Extract the [x, y] coordinate from the center of the cell holding the provided text.  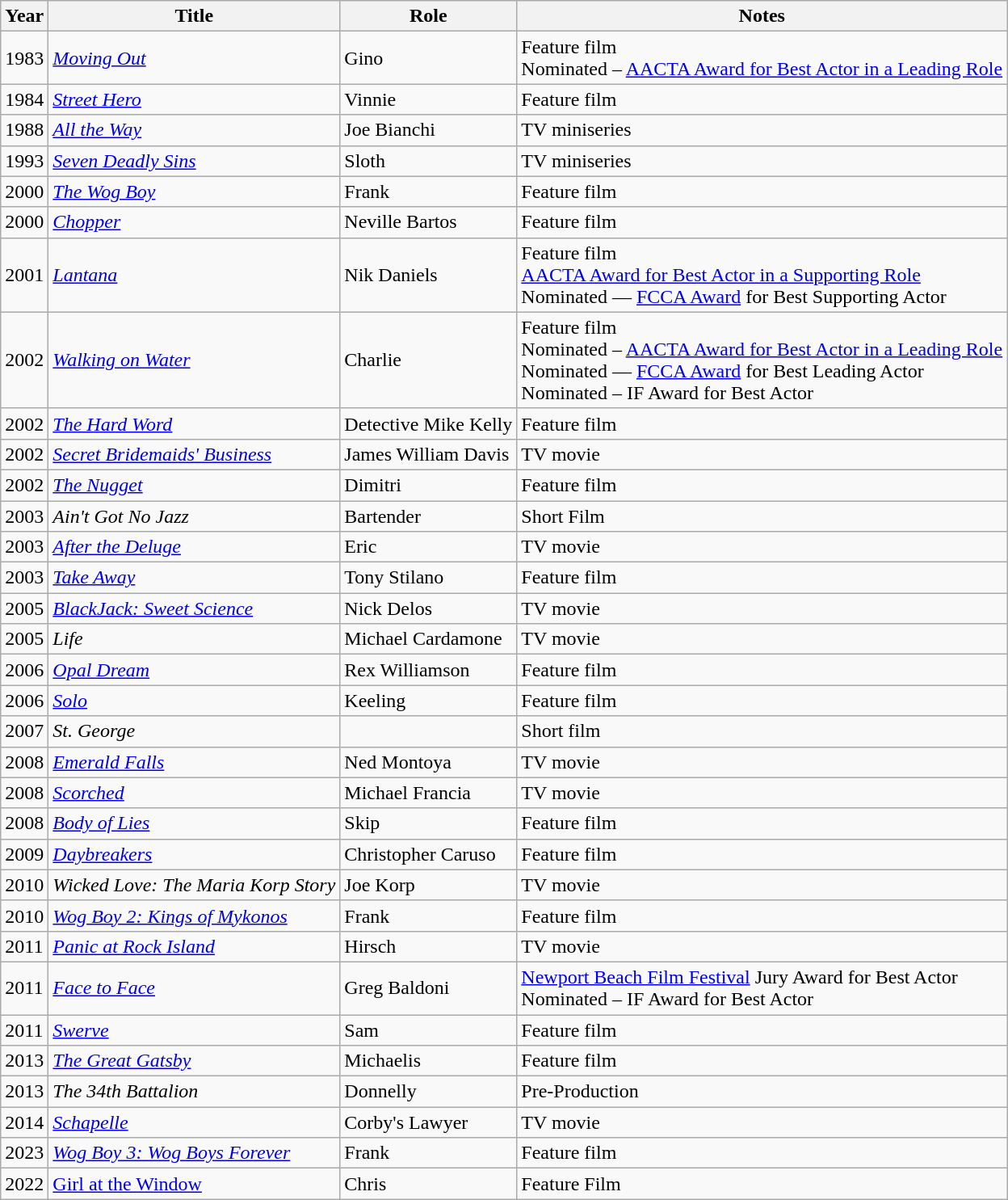
Rex Williamson [428, 670]
Scorched [194, 793]
BlackJack: Sweet Science [194, 608]
Swerve [194, 1030]
Sloth [428, 161]
Tony Stilano [428, 578]
Chris [428, 1184]
Pre-Production [762, 1092]
Solo [194, 701]
Emerald Falls [194, 762]
Take Away [194, 578]
Moving Out [194, 58]
Feature filmNominated – AACTA Award for Best Actor in a Leading Role [762, 58]
Joe Bianchi [428, 130]
1988 [24, 130]
2009 [24, 854]
Newport Beach Film Festival Jury Award for Best ActorNominated – IF Award for Best Actor [762, 987]
Michaelis [428, 1061]
Chopper [194, 222]
1984 [24, 99]
Donnelly [428, 1092]
Year [24, 16]
Seven Deadly Sins [194, 161]
2023 [24, 1153]
Michael Francia [428, 793]
Ain't Got No Jazz [194, 516]
Ned Montoya [428, 762]
Face to Face [194, 987]
Joe Korp [428, 885]
The Nugget [194, 485]
St. George [194, 731]
Feature Film [762, 1184]
2014 [24, 1122]
James William Davis [428, 454]
Skip [428, 823]
Feature film Nominated – AACTA Award for Best Actor in a Leading RoleNominated — FCCA Award for Best Leading ActorNominated – IF Award for Best Actor [762, 360]
2007 [24, 731]
1983 [24, 58]
Wog Boy 2: Kings of Mykonos [194, 916]
The Hard Word [194, 423]
Christopher Caruso [428, 854]
Gino [428, 58]
Walking on Water [194, 360]
The 34th Battalion [194, 1092]
Bartender [428, 516]
Lantana [194, 275]
Vinnie [428, 99]
Short film [762, 731]
2001 [24, 275]
After the Deluge [194, 547]
Nick Delos [428, 608]
Greg Baldoni [428, 987]
Charlie [428, 360]
Role [428, 16]
Short Film [762, 516]
Life [194, 639]
The Great Gatsby [194, 1061]
Michael Cardamone [428, 639]
Keeling [428, 701]
Feature filmAACTA Award for Best Actor in a Supporting RoleNominated — FCCA Award for Best Supporting Actor [762, 275]
2022 [24, 1184]
Street Hero [194, 99]
Notes [762, 16]
Wicked Love: The Maria Korp Story [194, 885]
Neville Bartos [428, 222]
Girl at the Window [194, 1184]
Title [194, 16]
Detective Mike Kelly [428, 423]
Body of Lies [194, 823]
Daybreakers [194, 854]
All the Way [194, 130]
Sam [428, 1030]
Hirsch [428, 946]
Nik Daniels [428, 275]
Schapelle [194, 1122]
Wog Boy 3: Wog Boys Forever [194, 1153]
1993 [24, 161]
Dimitri [428, 485]
Eric [428, 547]
Secret Bridemaids' Business [194, 454]
Opal Dream [194, 670]
Panic at Rock Island [194, 946]
Corby's Lawyer [428, 1122]
The Wog Boy [194, 192]
